Detect which cell encompasses the target text, then output its (X, Y) center coordinate. 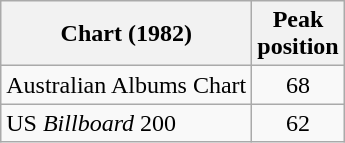
62 (298, 123)
68 (298, 85)
Australian Albums Chart (126, 85)
US Billboard 200 (126, 123)
Peakposition (298, 34)
Chart (1982) (126, 34)
